From the cell containing the given text, extract its center point as (X, Y) coordinate. 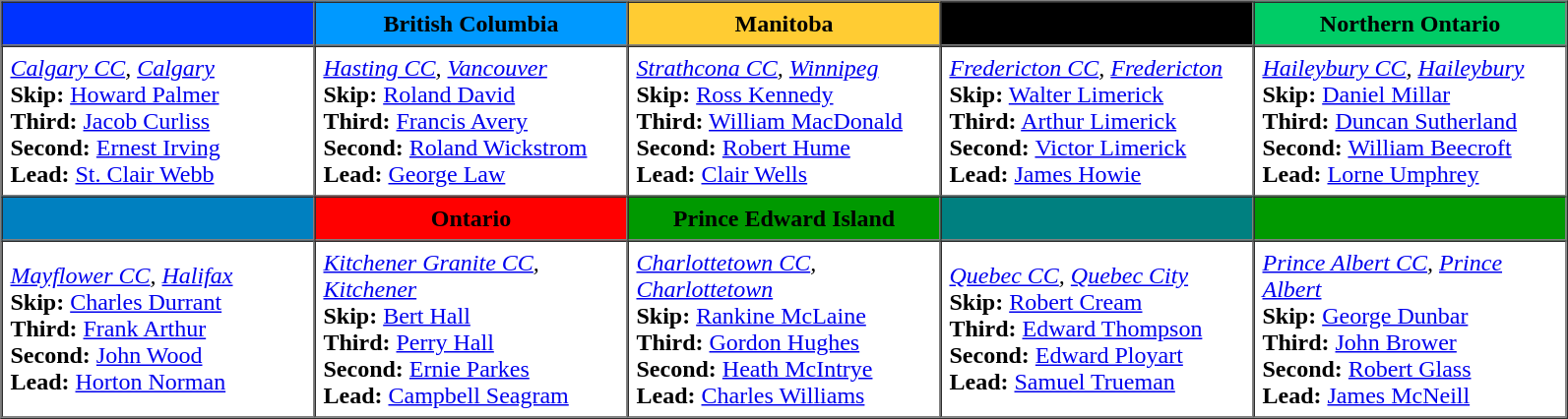
Charlottetown CC, CharlottetownSkip: Rankine McLaine Third: Gordon Hughes Second: Heath McIntrye Lead: Charles Williams (784, 329)
Hasting CC, VancouverSkip: Roland David Third: Francis Avery Second: Roland Wickstrom Lead: George Law (471, 120)
Prince Albert CC, Prince AlbertSkip: George Dunbar Third: John Brower Second: Robert Glass Lead: James McNeill (1411, 329)
Ontario (471, 218)
Calgary CC, CalgarySkip: Howard Palmer Third: Jacob Curliss Second: Ernest Irving Lead: St. Clair Webb (158, 120)
Mayflower CC, HalifaxSkip: Charles Durrant Third: Frank Arthur Second: John Wood Lead: Horton Norman (158, 329)
Prince Edward Island (784, 218)
Strathcona CC, WinnipegSkip: Ross Kennedy Third: William MacDonald Second: Robert Hume Lead: Clair Wells (784, 120)
Northern Ontario (1411, 24)
Kitchener Granite CC, KitchenerSkip: Bert Hall Third: Perry Hall Second: Ernie Parkes Lead: Campbell Seagram (471, 329)
Haileybury CC, HaileyburySkip: Daniel Millar Third: Duncan Sutherland Second: William Beecroft Lead: Lorne Umphrey (1411, 120)
Fredericton CC, FrederictonSkip: Walter Limerick Third: Arthur Limerick Second: Victor Limerick Lead: James Howie (1098, 120)
British Columbia (471, 24)
Quebec CC, Quebec CitySkip: Robert Cream Third: Edward Thompson Second: Edward Ployart Lead: Samuel Trueman (1098, 329)
Manitoba (784, 24)
